Return the (X, Y) coordinate for the center point of the cell that contains the specified text.  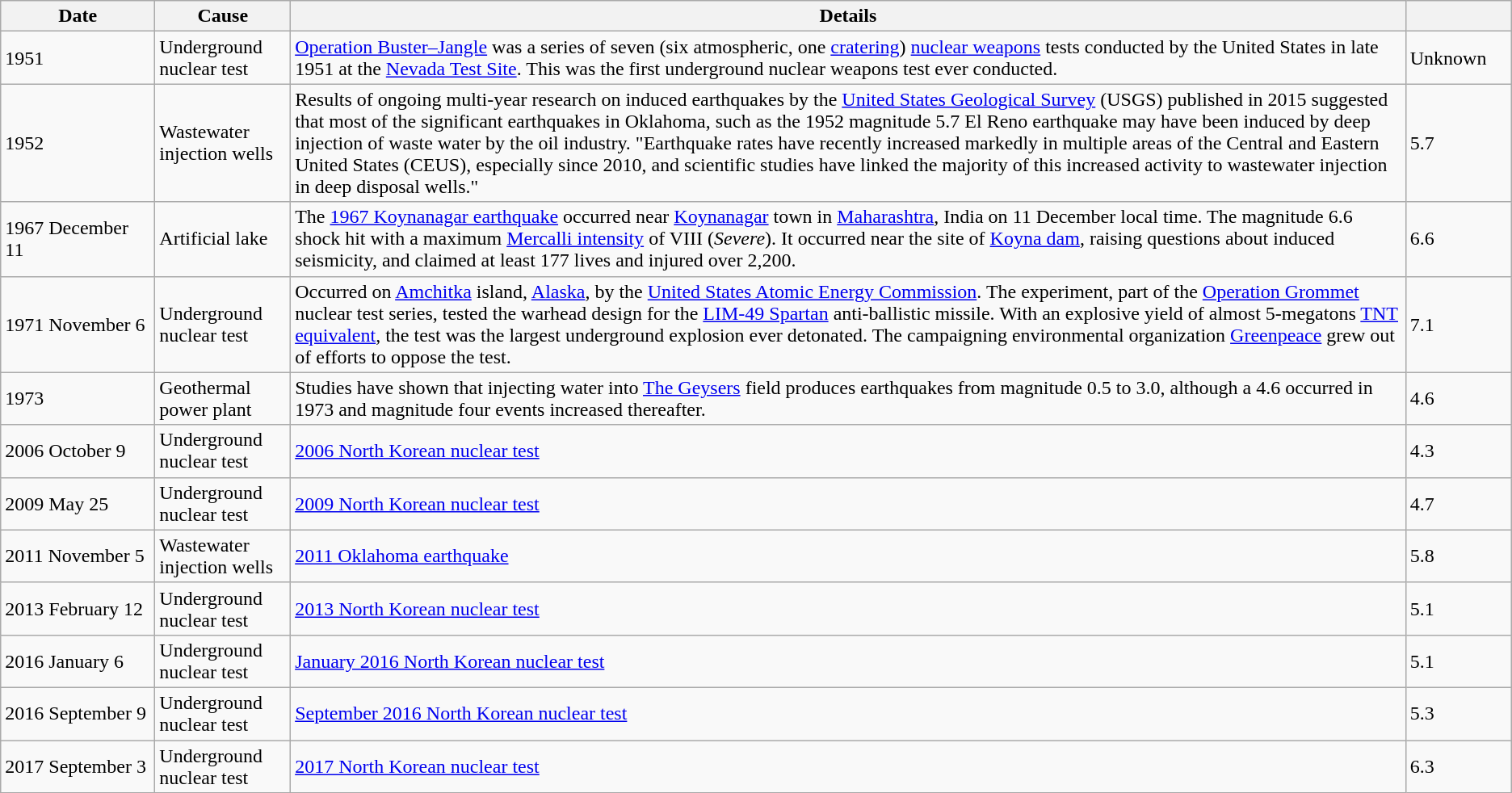
2017 September 3 (78, 766)
2013 February 12 (78, 609)
4.6 (1459, 399)
Cause (223, 16)
5.7 (1459, 143)
1952 (78, 143)
2009 North Korean nuclear test (848, 504)
September 2016 North Korean nuclear test (848, 714)
1971 November 6 (78, 325)
4.3 (1459, 451)
Details (848, 16)
2013 North Korean nuclear test (848, 609)
Unknown (1459, 58)
2006 North Korean nuclear test (848, 451)
2011 November 5 (78, 556)
2006 October 9 (78, 451)
1973 (78, 399)
4.7 (1459, 504)
Geothermal power plant (223, 399)
5.8 (1459, 556)
6.3 (1459, 766)
6.6 (1459, 239)
2017 North Korean nuclear test (848, 766)
January 2016 North Korean nuclear test (848, 661)
2016 September 9 (78, 714)
2016 January 6 (78, 661)
5.3 (1459, 714)
Artificial lake (223, 239)
2009 May 25 (78, 504)
2011 Oklahoma earthquake (848, 556)
1967 December 11 (78, 239)
1951 (78, 58)
Date (78, 16)
7.1 (1459, 325)
